Detect which cell encompasses the target text, then output its [x, y] center coordinate. 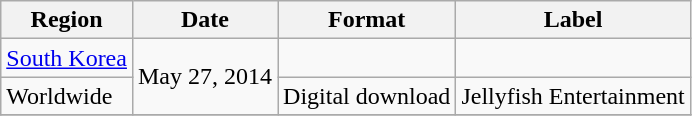
Format [367, 20]
Date [204, 20]
Region [67, 20]
May 27, 2014 [204, 77]
Worldwide [67, 96]
Digital download [367, 96]
Jellyfish Entertainment [573, 96]
South Korea [67, 58]
Label [573, 20]
